Locate the cell with the specified text and output its [X, Y] center coordinate. 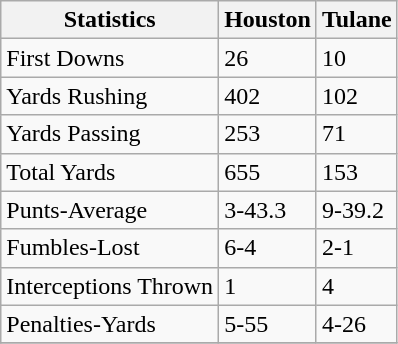
Punts-Average [110, 210]
4 [356, 286]
Tulane [356, 20]
253 [268, 134]
153 [356, 172]
Penalties-Yards [110, 324]
Interceptions Thrown [110, 286]
655 [268, 172]
Total Yards [110, 172]
First Downs [110, 58]
10 [356, 58]
402 [268, 96]
Statistics [110, 20]
26 [268, 58]
6-4 [268, 248]
102 [356, 96]
2-1 [356, 248]
71 [356, 134]
1 [268, 286]
5-55 [268, 324]
9-39.2 [356, 210]
Fumbles-Lost [110, 248]
3-43.3 [268, 210]
Yards Passing [110, 134]
Houston [268, 20]
4-26 [356, 324]
Yards Rushing [110, 96]
